Extract the [x, y] coordinate from the center of the cell holding the provided text.  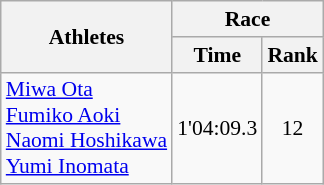
Race [248, 19]
1'04:09.3 [217, 128]
Miwa OtaFumiko AokiNaomi HoshikawaYumi Inomata [86, 128]
Time [217, 55]
Athletes [86, 36]
Rank [292, 55]
12 [292, 128]
